Capture the cell that displays the provided text and extract its [x, y] central coordinate. 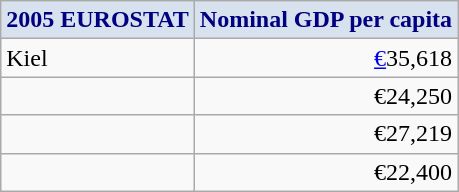
Nominal GDP per capita [326, 20]
2005 EUROSTAT [98, 20]
Kiel [98, 58]
€27,219 [326, 134]
€22,400 [326, 172]
€35,618 [326, 58]
€24,250 [326, 96]
